Detect which cell encompasses the target text, then output its (x, y) center coordinate. 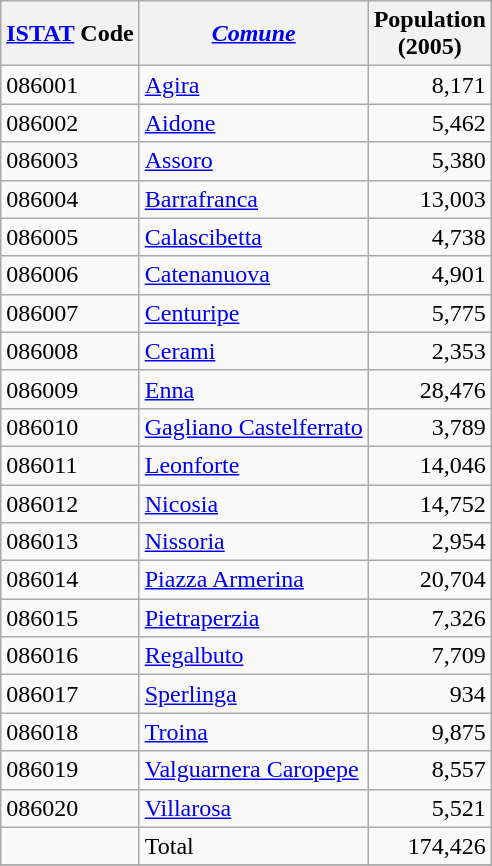
8,557 (430, 770)
5,521 (430, 808)
086012 (70, 503)
Comune (254, 34)
086006 (70, 275)
086004 (70, 199)
934 (430, 694)
086005 (70, 237)
7,709 (430, 656)
Nissoria (254, 542)
2,353 (430, 351)
Catenanuova (254, 275)
5,462 (430, 123)
Gagliano Castelferrato (254, 427)
Villarosa (254, 808)
3,789 (430, 427)
086001 (70, 85)
086014 (70, 580)
13,003 (430, 199)
Enna (254, 389)
ISTAT Code (70, 34)
Troina (254, 732)
Leonforte (254, 465)
086002 (70, 123)
20,704 (430, 580)
086009 (70, 389)
Calascibetta (254, 237)
086017 (70, 694)
086011 (70, 465)
Pietraperzia (254, 618)
14,046 (430, 465)
086008 (70, 351)
086013 (70, 542)
086020 (70, 808)
Piazza Armerina (254, 580)
Assoro (254, 161)
5,380 (430, 161)
Regalbuto (254, 656)
Sperlinga (254, 694)
14,752 (430, 503)
Barrafranca (254, 199)
7,326 (430, 618)
Centuripe (254, 313)
Cerami (254, 351)
086003 (70, 161)
2,954 (430, 542)
086010 (70, 427)
Agira (254, 85)
086016 (70, 656)
Total (254, 846)
4,901 (430, 275)
9,875 (430, 732)
174,426 (430, 846)
Population (2005) (430, 34)
086019 (70, 770)
Valguarnera Caropepe (254, 770)
086018 (70, 732)
28,476 (430, 389)
4,738 (430, 237)
5,775 (430, 313)
Aidone (254, 123)
086007 (70, 313)
086015 (70, 618)
Nicosia (254, 503)
8,171 (430, 85)
